Provide the [x, y] coordinate of the cell's center where the given text is located.  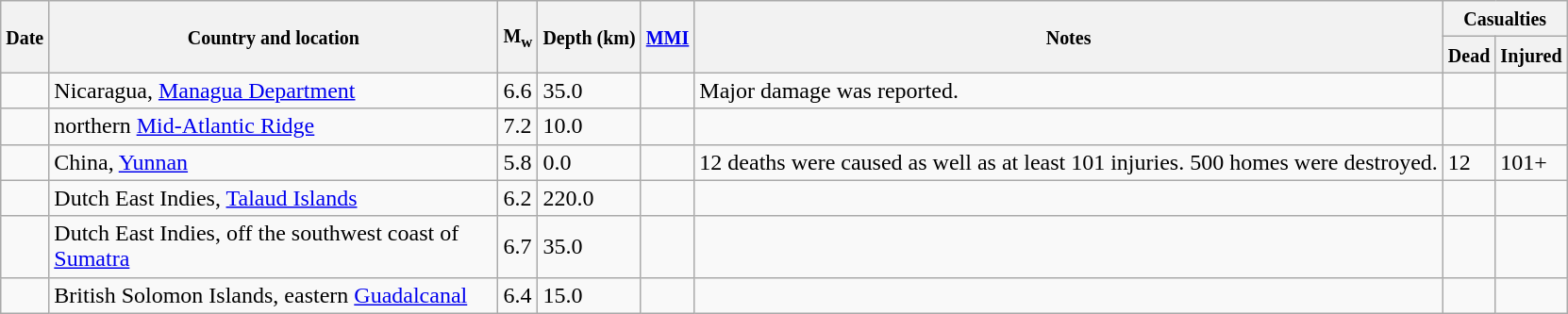
MMI [668, 37]
220.0 [589, 198]
Dead [1469, 55]
Nicaragua, Managua Department [274, 91]
Mw [518, 37]
12 [1469, 162]
12 deaths were caused as well as at least 101 injuries. 500 homes were destroyed. [1069, 162]
101+ [1531, 162]
7.2 [518, 126]
Injured [1531, 55]
Dutch East Indies, off the southwest coast of Sumatra [274, 247]
6.7 [518, 247]
Country and location [274, 37]
British Solomon Islands, eastern Guadalcanal [274, 295]
Major damage was reported. [1069, 91]
6.2 [518, 198]
15.0 [589, 295]
5.8 [518, 162]
northern Mid-Atlantic Ridge [274, 126]
China, Yunnan [274, 162]
6.4 [518, 295]
Depth (km) [589, 37]
Date [25, 37]
10.0 [589, 126]
Casualties [1505, 19]
Dutch East Indies, Talaud Islands [274, 198]
0.0 [589, 162]
6.6 [518, 91]
Notes [1069, 37]
